Detect which cell encompasses the target text, then output its (x, y) center coordinate. 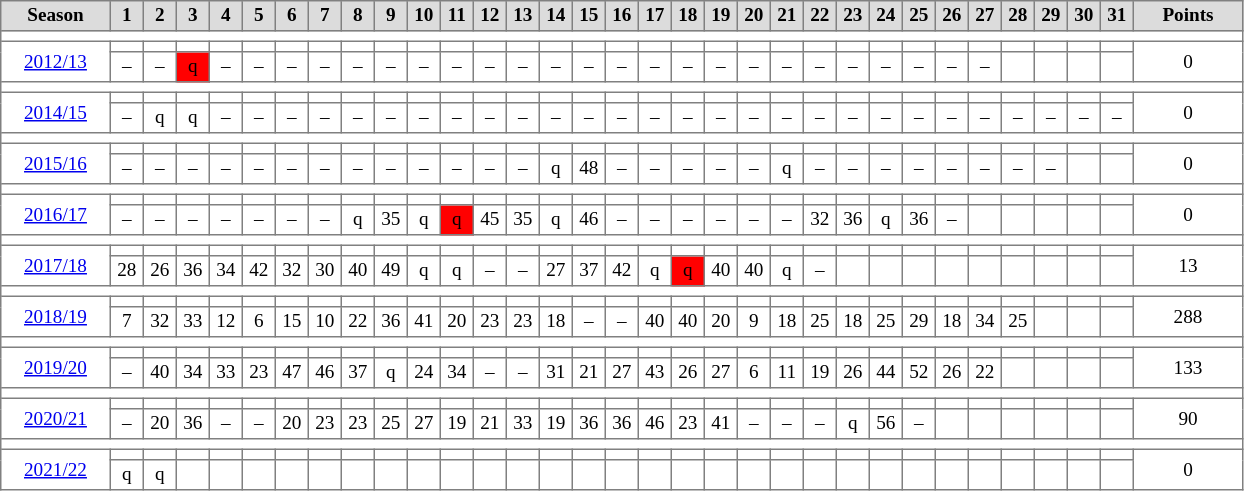
47 (292, 373)
14 (556, 16)
2016/17 (56, 214)
4 (226, 16)
2 (160, 16)
5 (258, 16)
2012/13 (56, 61)
49 (390, 271)
2014/15 (56, 112)
2015/16 (56, 163)
Season (56, 16)
90 (1188, 418)
Points (1188, 16)
44 (886, 373)
133 (1188, 367)
17 (654, 16)
52 (918, 373)
56 (886, 424)
2021/22 (56, 469)
2020/21 (56, 418)
1 (126, 16)
48 (588, 169)
288 (1188, 316)
16 (622, 16)
2019/20 (56, 367)
2017/18 (56, 265)
43 (654, 373)
2018/19 (56, 316)
8 (358, 16)
45 (490, 220)
3 (192, 16)
